Return the [x, y] coordinate for the center point of the cell that contains the specified text.  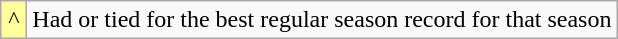
Had or tied for the best regular season record for that season [322, 20]
^ [14, 20]
